Provide the (X, Y) coordinate of the cell's center where the given text is located.  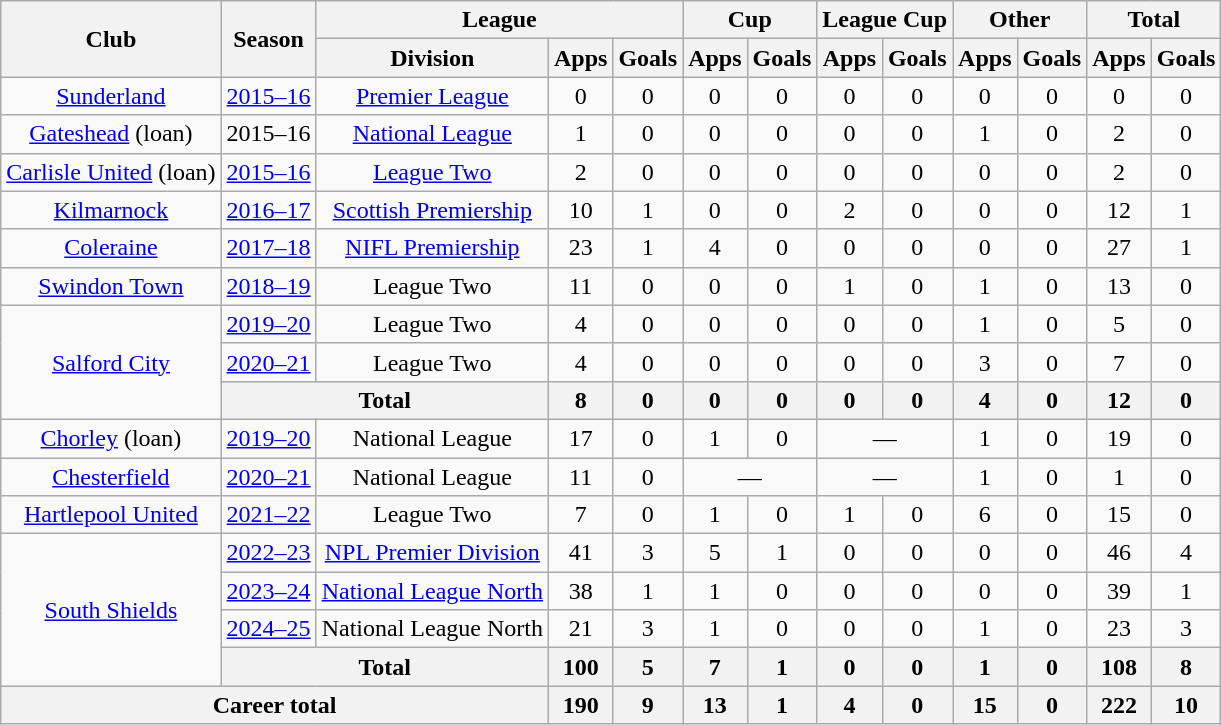
41 (580, 553)
39 (1119, 591)
NPL Premier Division (432, 553)
League Cup (885, 20)
Salford City (111, 362)
Hartlepool United (111, 515)
Career total (275, 705)
9 (648, 705)
Chesterfield (111, 477)
2024–25 (268, 629)
2021–22 (268, 515)
2018–19 (268, 286)
Swindon Town (111, 286)
Chorley (loan) (111, 438)
Sunderland (111, 96)
19 (1119, 438)
6 (985, 515)
League (499, 20)
2022–23 (268, 553)
Other (1020, 20)
17 (580, 438)
Kilmarnock (111, 210)
222 (1119, 705)
108 (1119, 667)
NIFL Premiership (432, 248)
Carlisle United (loan) (111, 172)
100 (580, 667)
Premier League (432, 96)
Gateshead (loan) (111, 134)
2016–17 (268, 210)
Cup (750, 20)
Season (268, 39)
2023–24 (268, 591)
Division (432, 58)
2017–18 (268, 248)
Scottish Premiership (432, 210)
South Shields (111, 610)
Coleraine (111, 248)
21 (580, 629)
46 (1119, 553)
190 (580, 705)
27 (1119, 248)
Club (111, 39)
38 (580, 591)
